Locate the cell with the specified text and output its [X, Y] center coordinate. 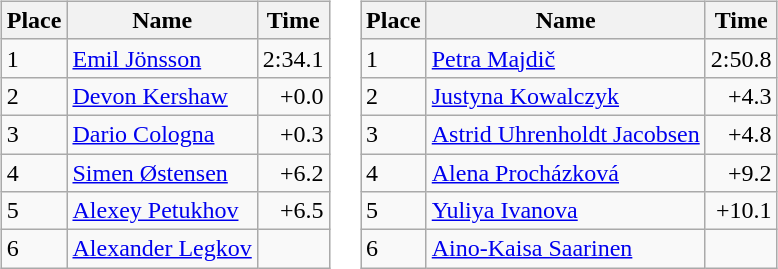
Justyna Kowalczyk [566, 96]
+0.0 [293, 96]
+6.5 [293, 211]
Alena Procházková [566, 173]
Alexander Legkov [162, 249]
2:34.1 [293, 58]
+0.3 [293, 134]
+10.1 [741, 211]
Astrid Uhrenholdt Jacobsen [566, 134]
2:50.8 [741, 58]
Alexey Petukhov [162, 211]
Dario Cologna [162, 134]
+9.2 [741, 173]
+4.3 [741, 96]
+6.2 [293, 173]
Devon Kershaw [162, 96]
Yuliya Ivanova [566, 211]
Aino-Kaisa Saarinen [566, 249]
Simen Østensen [162, 173]
Emil Jönsson [162, 58]
Petra Majdič [566, 58]
+4.8 [741, 134]
